Return the (x, y) coordinate for the center point of the cell that contains the specified text.  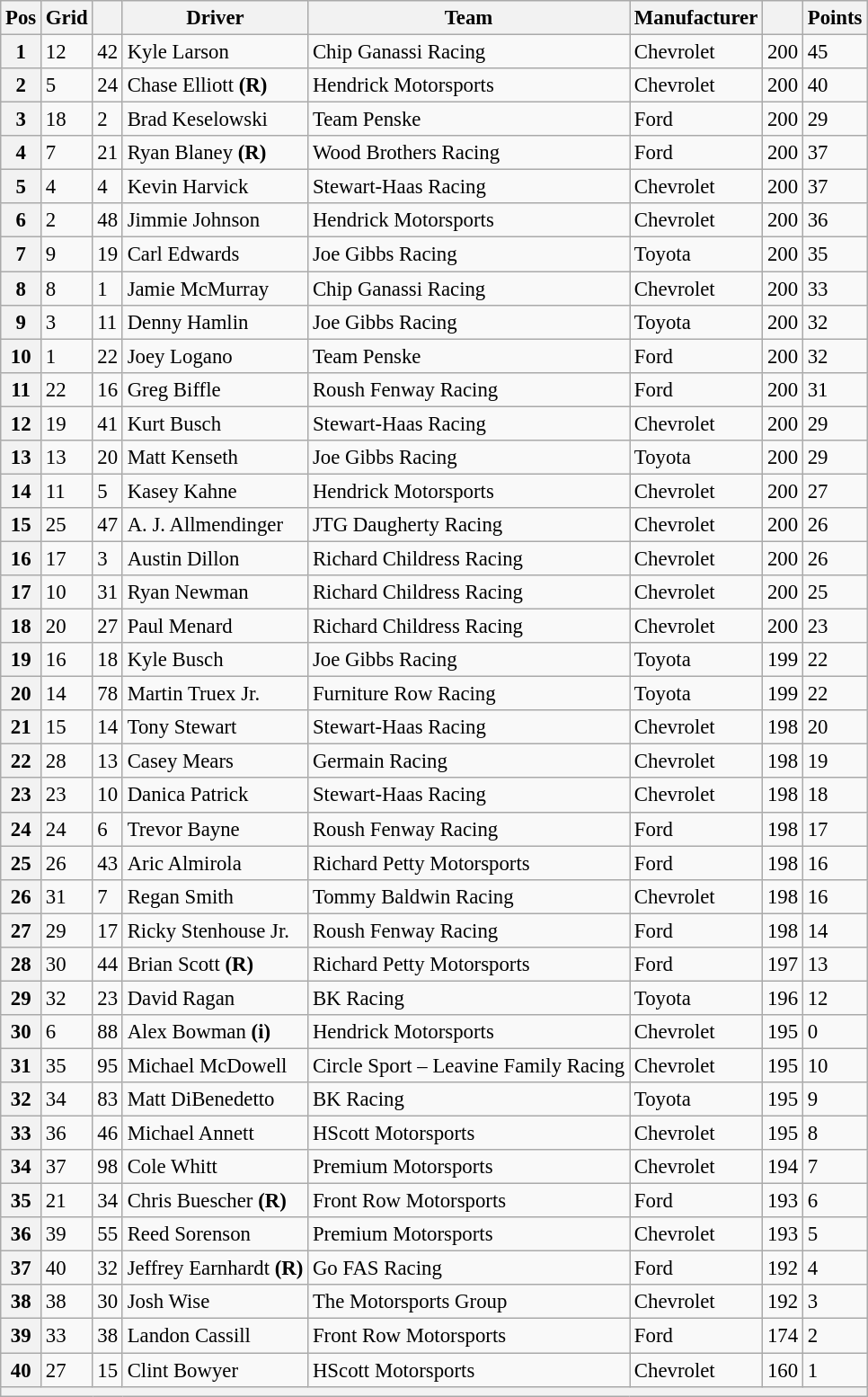
The Motorsports Group (469, 1303)
Michael Annett (215, 1134)
Jimmie Johnson (215, 220)
Grid (66, 18)
Michael McDowell (215, 1065)
Josh Wise (215, 1303)
Team (469, 18)
160 (784, 1370)
Chris Buescher (R) (215, 1201)
Matt DiBenedetto (215, 1099)
Danica Patrick (215, 796)
95 (108, 1065)
45 (834, 52)
Casey Mears (215, 761)
Furniture Row Racing (469, 694)
46 (108, 1134)
47 (108, 525)
Germain Racing (469, 761)
83 (108, 1099)
Matt Kenseth (215, 458)
Carl Edwards (215, 254)
Joey Logano (215, 356)
Austin Dillon (215, 558)
Jeffrey Earnhardt (R) (215, 1268)
Kyle Larson (215, 52)
Ryan Blaney (R) (215, 153)
Cole Whitt (215, 1167)
98 (108, 1167)
Aric Almirola (215, 863)
Kevin Harvick (215, 187)
Circle Sport – Leavine Family Racing (469, 1065)
Manufacturer (696, 18)
Paul Menard (215, 627)
Clint Bowyer (215, 1370)
Denny Hamlin (215, 322)
Trevor Bayne (215, 829)
JTG Daugherty Racing (469, 525)
Tony Stewart (215, 727)
Wood Brothers Racing (469, 153)
42 (108, 52)
196 (784, 998)
0 (834, 1032)
194 (784, 1167)
Points (834, 18)
Chase Elliott (R) (215, 85)
197 (784, 965)
Jamie McMurray (215, 289)
Tommy Baldwin Racing (469, 896)
48 (108, 220)
Kasey Kahne (215, 491)
Brian Scott (R) (215, 965)
Martin Truex Jr. (215, 694)
David Ragan (215, 998)
55 (108, 1234)
Driver (215, 18)
Reed Sorenson (215, 1234)
Greg Biffle (215, 389)
Pos (22, 18)
78 (108, 694)
44 (108, 965)
Kyle Busch (215, 660)
Kurt Busch (215, 423)
Alex Bowman (i) (215, 1032)
88 (108, 1032)
43 (108, 863)
Brad Keselowski (215, 120)
Go FAS Racing (469, 1268)
41 (108, 423)
Regan Smith (215, 896)
Landon Cassill (215, 1336)
Ryan Newman (215, 592)
174 (784, 1336)
A. J. Allmendinger (215, 525)
Ricky Stenhouse Jr. (215, 930)
